Extract the [x, y] coordinate from the center of the cell holding the provided text.  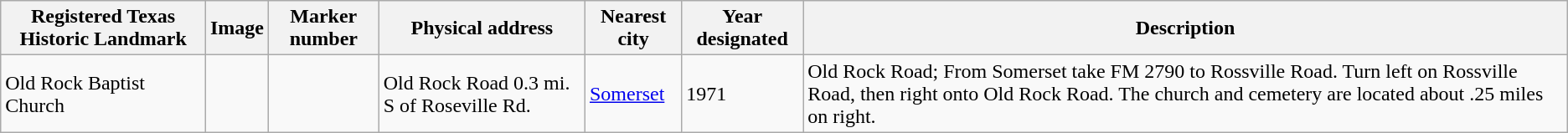
Registered Texas Historic Landmark [104, 28]
Year designated [742, 28]
Marker number [323, 28]
Somerset [633, 94]
Image [236, 28]
Old Rock Road 0.3 mi. S of Roseville Rd. [482, 94]
1971 [742, 94]
Nearest city [633, 28]
Old Rock Baptist Church [104, 94]
Description [1186, 28]
Physical address [482, 28]
